Identify which cell holds the provided text, then report its [X, Y] central coordinate. 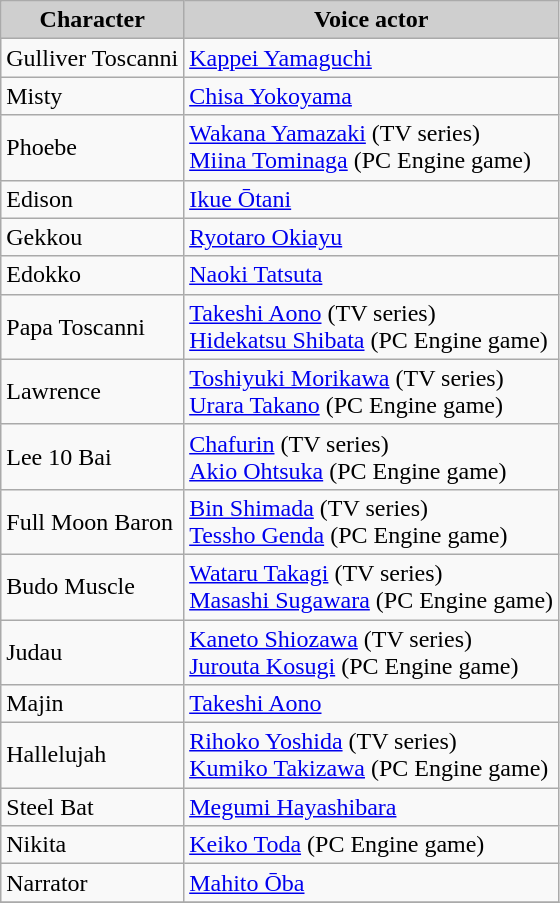
Megumi Hayashibara [372, 807]
Full Moon Baron [92, 522]
Chisa Yokoyama [372, 96]
Takeshi Aono (TV series) Hidekatsu Shibata (PC Engine game) [372, 326]
Naoki Tatsuta [372, 275]
Misty [92, 96]
Takeshi Aono [372, 704]
Narrator [92, 883]
Edokko [92, 275]
Budo Muscle [92, 586]
Gulliver Toscanni [92, 58]
Hallelujah [92, 756]
Edison [92, 199]
Character [92, 20]
Papa Toscanni [92, 326]
Gekkou [92, 237]
Kappei Yamaguchi [372, 58]
Bin Shimada (TV series) Tessho Genda (PC Engine game) [372, 522]
Wataru Takagi (TV series) Masashi Sugawara (PC Engine game) [372, 586]
Lawrence [92, 392]
Majin [92, 704]
Ryotaro Okiayu [372, 237]
Steel Bat [92, 807]
Mahito Ōba [372, 883]
Lee 10 Bai [92, 456]
Chafurin (TV series) Akio Ohtsuka (PC Engine game) [372, 456]
Phoebe [92, 148]
Rihoko Yoshida (TV series) Kumiko Takizawa (PC Engine game) [372, 756]
Nikita [92, 845]
Ikue Ōtani [372, 199]
Voice actor [372, 20]
Wakana Yamazaki (TV series) Miina Tominaga (PC Engine game) [372, 148]
Kaneto Shiozawa (TV series) Jurouta Kosugi (PC Engine game) [372, 652]
Keiko Toda (PC Engine game) [372, 845]
Toshiyuki Morikawa (TV series) Urara Takano (PC Engine game) [372, 392]
Judau [92, 652]
